Return (x, y) of the center of cell containing provided text 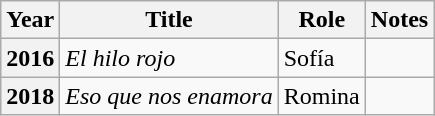
2016 (30, 58)
Notes (399, 20)
Year (30, 20)
2018 (30, 96)
Role (322, 20)
Eso que nos enamora (169, 96)
Romina (322, 96)
Title (169, 20)
Sofía (322, 58)
El hilo rojo (169, 58)
